From the cell containing the given text, extract its center point as [x, y] coordinate. 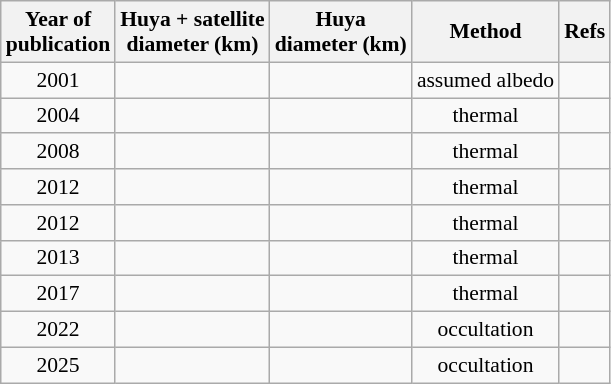
Refs [584, 32]
2013 [58, 258]
2004 [58, 116]
Year ofpublication [58, 32]
Huya + satellitediameter (km) [192, 32]
2008 [58, 152]
assumed albedo [486, 80]
2017 [58, 294]
Method [486, 32]
2022 [58, 330]
2001 [58, 80]
2025 [58, 365]
Huyadiameter (km) [341, 32]
